Find where the given text appears and provide that cell's center as (X, Y) coordinate. 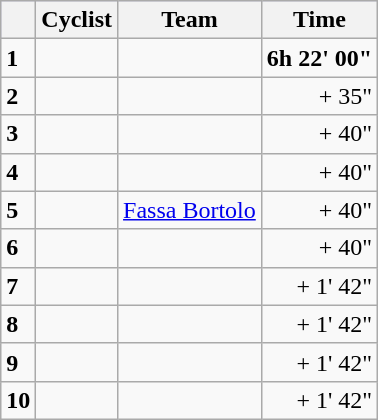
4 (18, 172)
9 (18, 362)
6h 22' 00" (319, 58)
10 (18, 400)
8 (18, 324)
1 (18, 58)
2 (18, 96)
Team (190, 20)
5 (18, 210)
7 (18, 286)
Fassa Bortolo (190, 210)
Time (319, 20)
Cyclist (77, 20)
3 (18, 134)
6 (18, 248)
+ 35" (319, 96)
